Extract the (x, y) coordinate from the center of the cell holding the provided text.  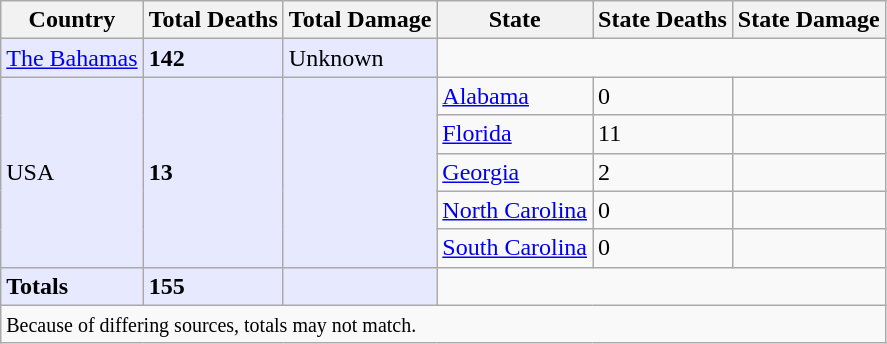
Alabama (515, 96)
Because of differing sources, totals may not match. (444, 324)
142 (213, 58)
Totals (72, 286)
North Carolina (515, 210)
Total Damage (360, 20)
Total Deaths (213, 20)
The Bahamas (72, 58)
13 (213, 172)
State Damage (808, 20)
State (515, 20)
Florida (515, 134)
Georgia (515, 172)
State Deaths (663, 20)
2 (663, 172)
11 (663, 134)
USA (72, 172)
Country (72, 20)
155 (213, 286)
South Carolina (515, 248)
Unknown (360, 58)
